For the text-containing cell, return its midpoint in (x, y) coordinate format. 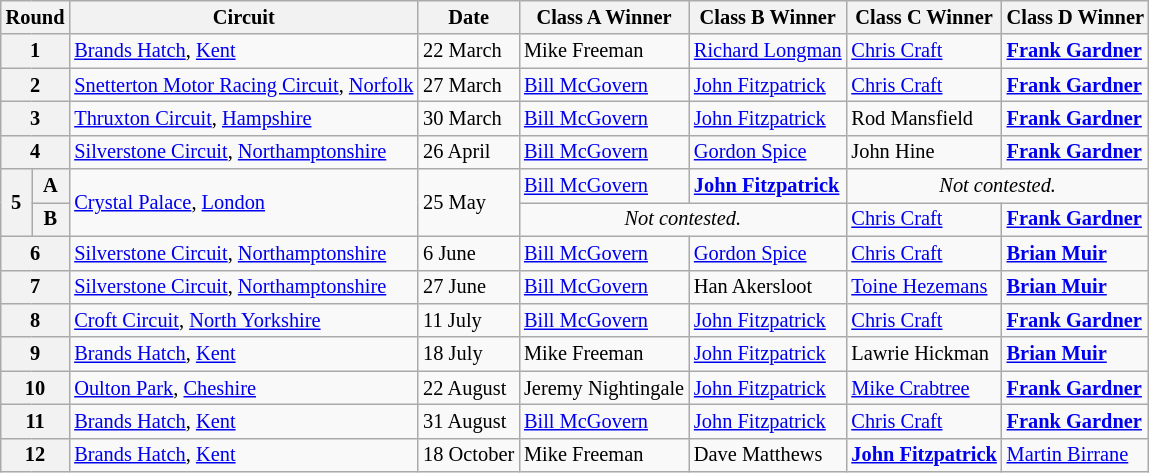
9 (36, 354)
11 (36, 421)
4 (36, 152)
Crystal Palace, London (244, 202)
Toine Hezemans (924, 287)
7 (36, 287)
Han Akersloot (768, 287)
3 (36, 118)
Class B Winner (768, 17)
30 March (468, 118)
22 March (468, 51)
8 (36, 320)
Class C Winner (924, 17)
Round (36, 17)
26 April (468, 152)
1 (36, 51)
5 (16, 202)
2 (36, 85)
A (51, 186)
Date (468, 17)
22 August (468, 388)
Snetterton Motor Racing Circuit, Norfolk (244, 85)
Mike Crabtree (924, 388)
25 May (468, 202)
John Hine (924, 152)
6 (36, 253)
Rod Mansfield (924, 118)
Class D Winner (1076, 17)
31 August (468, 421)
10 (36, 388)
Lawrie Hickman (924, 354)
12 (36, 455)
Circuit (244, 17)
27 March (468, 85)
Jeremy Nightingale (604, 388)
Richard Longman (768, 51)
Oulton Park, Cheshire (244, 388)
11 July (468, 320)
Martin Birrane (1076, 455)
Croft Circuit, North Yorkshire (244, 320)
27 June (468, 287)
Dave Matthews (768, 455)
18 October (468, 455)
B (51, 219)
Class A Winner (604, 17)
Thruxton Circuit, Hampshire (244, 118)
6 June (468, 253)
18 July (468, 354)
